For the text-containing cell, return its midpoint in [x, y] coordinate format. 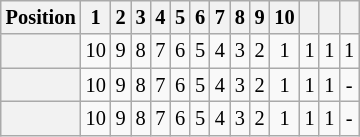
Position [41, 17]
